Extract the (x, y) coordinate from the center of the cell holding the provided text.  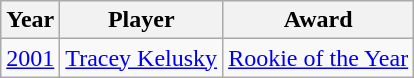
Rookie of the Year (318, 58)
Year (30, 20)
Tracey Kelusky (142, 58)
Player (142, 20)
Award (318, 20)
2001 (30, 58)
